Output the (X, Y) coordinate of the center of the cell containing the given text.  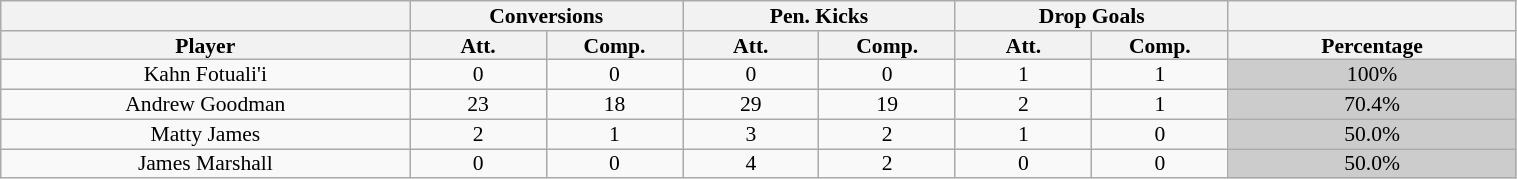
19 (887, 105)
23 (478, 105)
29 (751, 105)
Percentage (1372, 46)
Andrew Goodman (206, 105)
Player (206, 46)
100% (1372, 75)
James Marshall (206, 164)
18 (614, 105)
Conversions (546, 16)
70.4% (1372, 105)
3 (751, 134)
Drop Goals (1092, 16)
Kahn Fotuali'i (206, 75)
Pen. Kicks (820, 16)
4 (751, 164)
Matty James (206, 134)
